Determine the (x, y) coordinate at the center of the cell enclosing the given text.  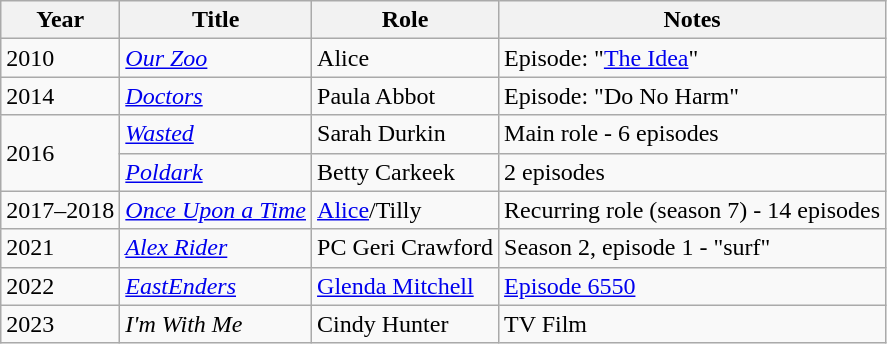
Sarah Durkin (406, 134)
Wasted (216, 134)
2021 (60, 248)
2017–2018 (60, 210)
2 episodes (692, 172)
Episode: "The Idea" (692, 58)
Title (216, 20)
Alex Rider (216, 248)
2016 (60, 153)
Role (406, 20)
Main role - 6 episodes (692, 134)
Recurring role (season 7) - 14 episodes (692, 210)
Season 2, episode 1 - "surf" (692, 248)
2014 (60, 96)
PC Geri Crawford (406, 248)
Poldark (216, 172)
Doctors (216, 96)
2010 (60, 58)
EastEnders (216, 286)
Paula Abbot (406, 96)
Alice/Tilly (406, 210)
Betty Carkeek (406, 172)
Year (60, 20)
2023 (60, 324)
Episode: "Do No Harm" (692, 96)
Once Upon a Time (216, 210)
I'm With Me (216, 324)
Alice (406, 58)
2022 (60, 286)
Episode 6550 (692, 286)
Our Zoo (216, 58)
TV Film (692, 324)
Notes (692, 20)
Cindy Hunter (406, 324)
Glenda Mitchell (406, 286)
